Output the [X, Y] coordinate of the center of the cell containing the given text.  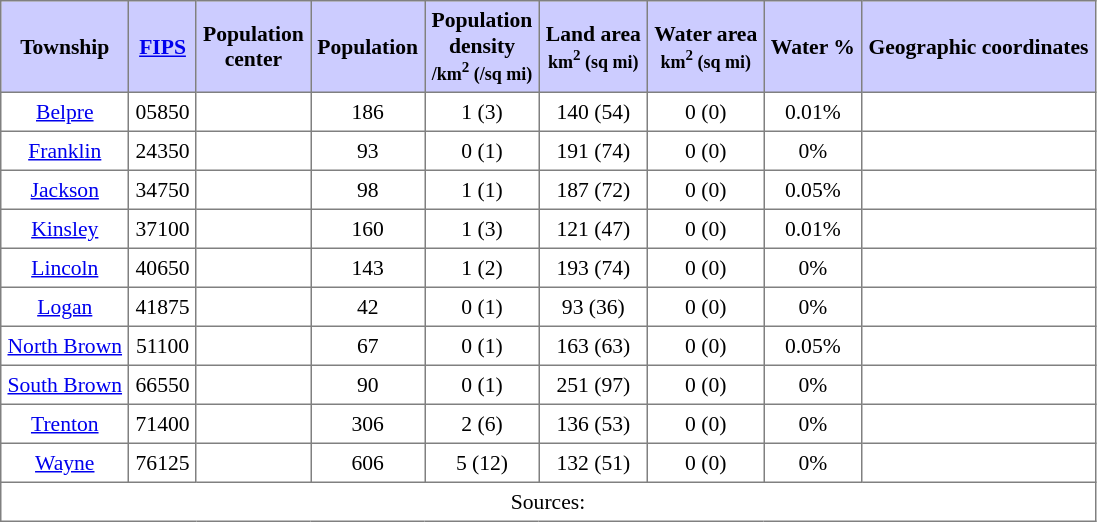
Jackson [65, 190]
Logan [65, 306]
2 (6) [482, 424]
42 [368, 306]
Lincoln [65, 268]
Franklin [65, 150]
160 [368, 228]
Kinsley [65, 228]
Trenton [65, 424]
1 (2) [482, 268]
306 [368, 424]
Land areakm2 (sq mi) [593, 47]
5 (12) [482, 462]
66550 [162, 384]
Populationdensity/km2 (/sq mi) [482, 47]
40650 [162, 268]
67 [368, 346]
Township [65, 47]
140 (54) [593, 112]
37100 [162, 228]
187 (72) [593, 190]
98 [368, 190]
136 (53) [593, 424]
193 (74) [593, 268]
Water areakm2 (sq mi) [706, 47]
Belpre [65, 112]
71400 [162, 424]
Sources: [548, 502]
163 (63) [593, 346]
121 (47) [593, 228]
41875 [162, 306]
186 [368, 112]
North Brown [65, 346]
Population [368, 47]
Wayne [65, 462]
FIPS [162, 47]
51100 [162, 346]
Populationcenter [253, 47]
93 [368, 150]
05850 [162, 112]
93 (36) [593, 306]
34750 [162, 190]
South Brown [65, 384]
143 [368, 268]
Geographic coordinates [979, 47]
24350 [162, 150]
606 [368, 462]
Water % [813, 47]
76125 [162, 462]
1 (1) [482, 190]
132 (51) [593, 462]
90 [368, 384]
191 (74) [593, 150]
251 (97) [593, 384]
